Search for the cell housing the specified text and yield its (X, Y) center coordinate. 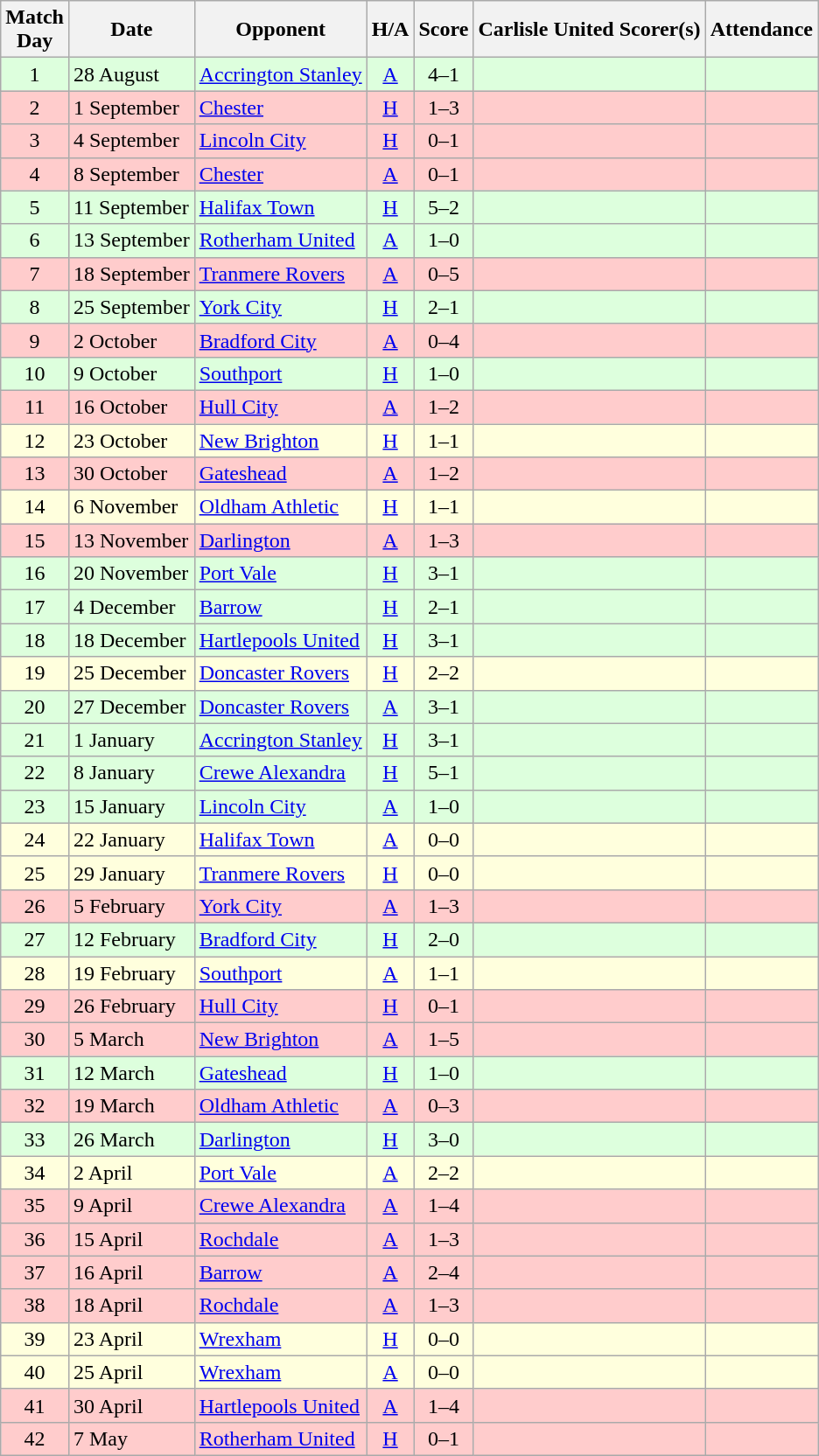
23 October (131, 440)
25 (35, 873)
19 February (131, 973)
9 April (131, 1206)
41 (35, 1405)
6 November (131, 507)
27 December (131, 707)
5 (35, 207)
35 (35, 1206)
28 August (131, 74)
32 (35, 1106)
24 (35, 839)
3 (35, 141)
23 (35, 806)
21 (35, 740)
29 (35, 1007)
1–5 (444, 1040)
10 (35, 373)
16 April (131, 1272)
Attendance (761, 30)
2 April (131, 1173)
30 October (131, 474)
26 (35, 906)
8 January (131, 773)
37 (35, 1272)
4–1 (444, 74)
1 January (131, 740)
4 (35, 174)
16 October (131, 407)
12 (35, 440)
Score (444, 30)
33 (35, 1139)
18 April (131, 1306)
13 November (131, 540)
36 (35, 1239)
7 (35, 274)
2–4 (444, 1272)
13 (35, 474)
30 (35, 1040)
5 February (131, 906)
15 April (131, 1239)
Opponent (280, 30)
30 April (131, 1405)
9 (35, 340)
38 (35, 1306)
15 January (131, 806)
19 March (131, 1106)
22 (35, 773)
0–3 (444, 1106)
26 March (131, 1139)
2 (35, 108)
42 (35, 1439)
15 (35, 540)
0–4 (444, 340)
1 September (131, 108)
5–2 (444, 207)
8 (35, 307)
12 February (131, 939)
0–5 (444, 274)
25 December (131, 673)
40 (35, 1372)
16 (35, 574)
25 April (131, 1372)
2 October (131, 340)
13 September (131, 240)
12 March (131, 1073)
23 April (131, 1339)
H/A (390, 30)
5–1 (444, 773)
2–0 (444, 939)
4 December (131, 607)
18 (35, 640)
34 (35, 1173)
Carlisle United Scorer(s) (590, 30)
20 November (131, 574)
6 (35, 240)
18 December (131, 640)
25 September (131, 307)
31 (35, 1073)
Date (131, 30)
18 September (131, 274)
29 January (131, 873)
28 (35, 973)
Match Day (35, 30)
11 September (131, 207)
5 March (131, 1040)
22 January (131, 839)
1 (35, 74)
4 September (131, 141)
9 October (131, 373)
26 February (131, 1007)
7 May (131, 1439)
14 (35, 507)
11 (35, 407)
19 (35, 673)
20 (35, 707)
27 (35, 939)
39 (35, 1339)
17 (35, 607)
3–0 (444, 1139)
8 September (131, 174)
